Identify which cell holds the provided text, then report its (X, Y) central coordinate. 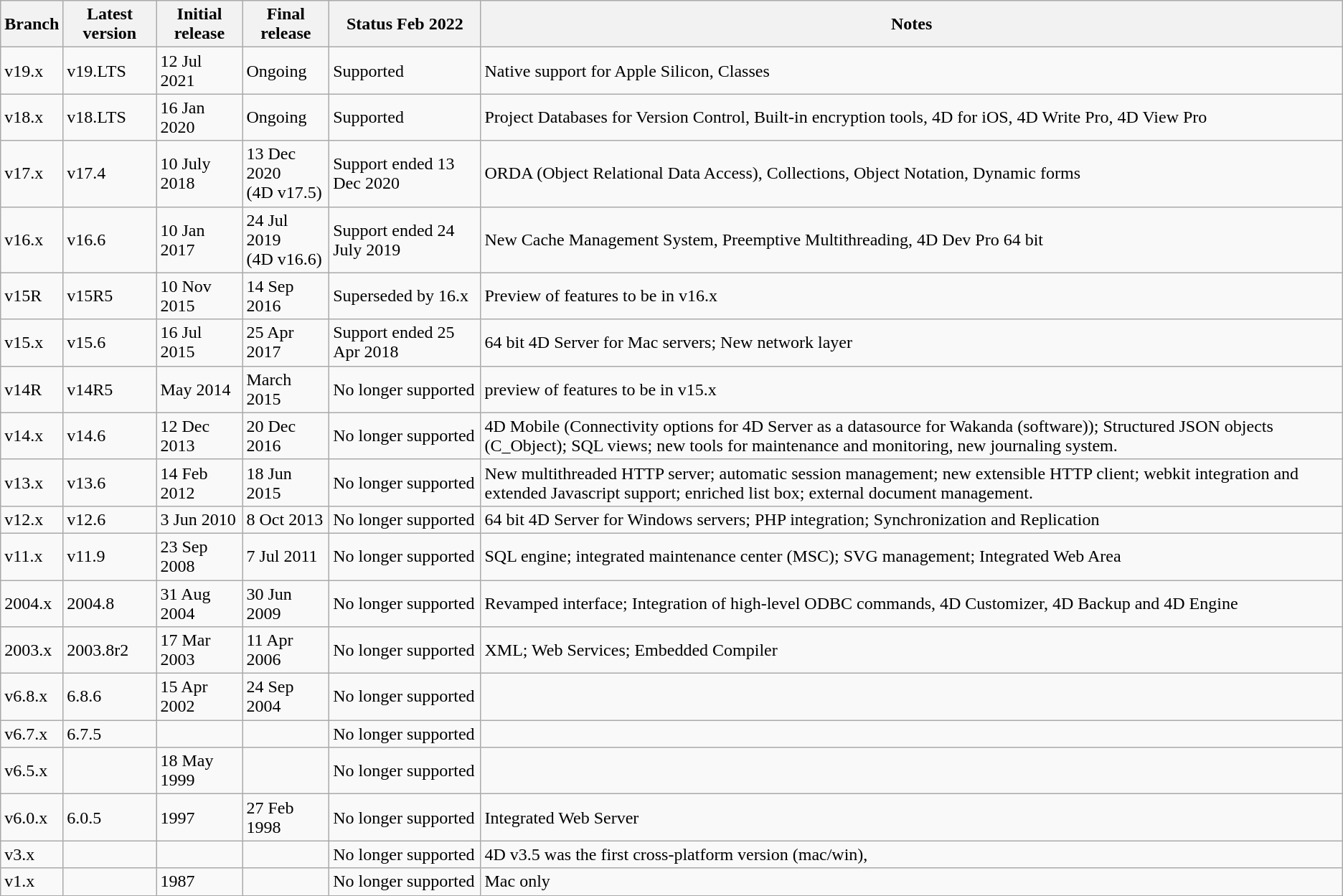
Branch (32, 24)
Support ended 25 Apr 2018 (405, 343)
30 Jun 2009 (286, 603)
v11.x (32, 557)
v15R (32, 296)
10 Jan 2017 (199, 240)
2003.8r2 (110, 650)
New Cache Management System, Preemptive Multithreading, 4D Dev Pro 64 bit (911, 240)
v13.6 (110, 482)
v12.6 (110, 519)
Support ended 13 Dec 2020 (405, 174)
1997 (199, 818)
SQL engine; integrated maintenance center (MSC); SVG management; Integrated Web Area (911, 557)
18 Jun 2015 (286, 482)
v13.x (32, 482)
13 Dec 2020(4D v17.5) (286, 174)
11 Apr 2006 (286, 650)
Final release (286, 24)
14 Sep 2016 (286, 296)
ORDA (Object Relational Data Access), Collections, Object Notation, Dynamic forms (911, 174)
March 2015 (286, 389)
v6.7.x (32, 734)
31 Aug 2004 (199, 603)
v14.x (32, 436)
12 Dec 2013 (199, 436)
Status Feb 2022 (405, 24)
10 Nov 2015 (199, 296)
v14R5 (110, 389)
10 July 2018 (199, 174)
v14R (32, 389)
v1.x (32, 882)
Support ended 24 July 2019 (405, 240)
v18.x (32, 118)
2004.x (32, 603)
v17.x (32, 174)
14 Feb 2012 (199, 482)
Preview of features to be in v16.x (911, 296)
8 Oct 2013 (286, 519)
Mac only (911, 882)
v14.6 (110, 436)
Notes (911, 24)
XML; Web Services; Embedded Compiler (911, 650)
Latest version (110, 24)
May 2014 (199, 389)
27 Feb 1998 (286, 818)
15 Apr 2002 (199, 697)
v16.6 (110, 240)
2004.8 (110, 603)
v17.4 (110, 174)
12 Jul 2021 (199, 70)
v12.x (32, 519)
Project Databases for Version Control, Built-in encryption tools, 4D for iOS, 4D Write Pro, 4D View Pro (911, 118)
6.7.5 (110, 734)
64 bit 4D Server for Mac servers; New network layer (911, 343)
v6.8.x (32, 697)
Superseded by 16.x (405, 296)
v6.0.x (32, 818)
v15.x (32, 343)
v19.x (32, 70)
v16.x (32, 240)
v19.LTS (110, 70)
1987 (199, 882)
v18.LTS (110, 118)
24 Jul 2019(4D v16.6) (286, 240)
Initial release (199, 24)
16 Jul 2015 (199, 343)
v11.9 (110, 557)
18 May 1999 (199, 770)
v6.5.x (32, 770)
16 Jan 2020 (199, 118)
v3.x (32, 854)
6.8.6 (110, 697)
Native support for Apple Silicon, Classes (911, 70)
2003.x (32, 650)
v15.6 (110, 343)
3 Jun 2010 (199, 519)
Revamped interface; Integration of high-level ODBC commands, 4D Customizer, 4D Backup and 4D Engine (911, 603)
preview of features to be in v15.x (911, 389)
20 Dec 2016 (286, 436)
17 Mar 2003 (199, 650)
6.0.5 (110, 818)
Integrated Web Server (911, 818)
v15R5 (110, 296)
25 Apr 2017 (286, 343)
23 Sep 2008 (199, 557)
64 bit 4D Server for Windows servers; PHP integration; Synchronization and Replication (911, 519)
24 Sep 2004 (286, 697)
7 Jul 2011 (286, 557)
4D v3.5 was the first cross-platform version (mac/win), (911, 854)
